Determine the (x, y) coordinate at the center of the cell enclosing the given text.  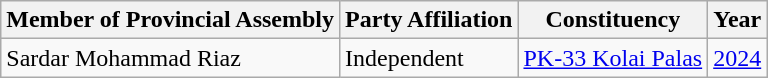
Sardar Mohammad Riaz (170, 58)
Independent (429, 58)
Year (738, 20)
Constituency (613, 20)
Member of Provincial Assembly (170, 20)
Party Affiliation (429, 20)
2024 (738, 58)
PK-33 Kolai Palas (613, 58)
